Determine the (X, Y) coordinate at the center of the cell enclosing the given text.  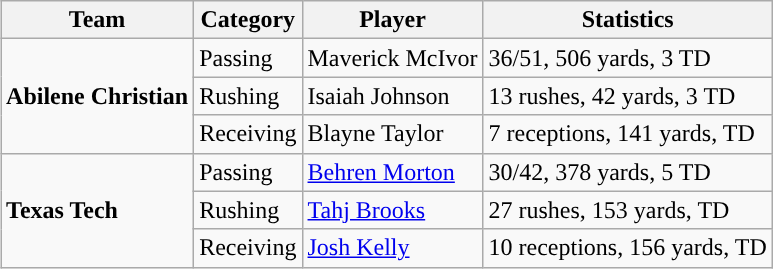
Statistics (628, 20)
Category (248, 20)
Isaiah Johnson (392, 96)
36/51, 506 yards, 3 TD (628, 58)
Texas Tech (98, 210)
7 receptions, 141 yards, TD (628, 134)
Blayne Taylor (392, 134)
Josh Kelly (392, 248)
Tahj Brooks (392, 210)
13 rushes, 42 yards, 3 TD (628, 96)
30/42, 378 yards, 5 TD (628, 172)
27 rushes, 153 yards, TD (628, 210)
Behren Morton (392, 172)
Team (98, 20)
Maverick McIvor (392, 58)
Player (392, 20)
10 receptions, 156 yards, TD (628, 248)
Abilene Christian (98, 96)
